Provide the (X, Y) coordinate of the cell's center where the given text is located.  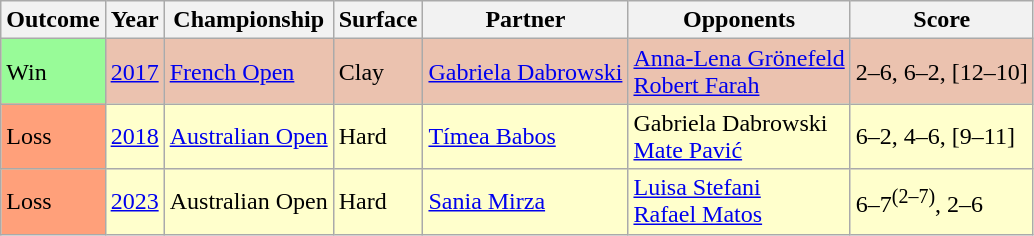
Gabriela Dabrowski (526, 72)
Luisa Stefani Rafael Matos (739, 202)
Outcome (53, 20)
2–6, 6–2, [12–10] (942, 72)
Win (53, 72)
Anna-Lena Grönefeld Robert Farah (739, 72)
6–7(2–7), 2–6 (942, 202)
Partner (526, 20)
Championship (248, 20)
Gabriela Dabrowski Mate Pavić (739, 136)
Surface (378, 20)
Score (942, 20)
Year (134, 20)
Clay (378, 72)
French Open (248, 72)
Sania Mirza (526, 202)
6–2, 4–6, [9–11] (942, 136)
Opponents (739, 20)
2017 (134, 72)
2018 (134, 136)
Tímea Babos (526, 136)
2023 (134, 202)
